Pinpoint the cell where the given text exists, returning its (X, Y) midpoint coordinate. 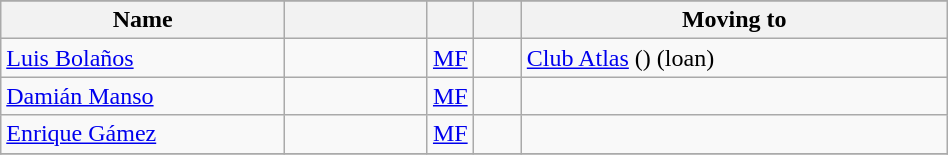
Name (143, 20)
Damián Manso (143, 96)
Enrique Gámez (143, 134)
Club Atlas () (loan) (734, 58)
Moving to (734, 20)
Luis Bolaños (143, 58)
